Detect which cell encompasses the target text, then output its (x, y) center coordinate. 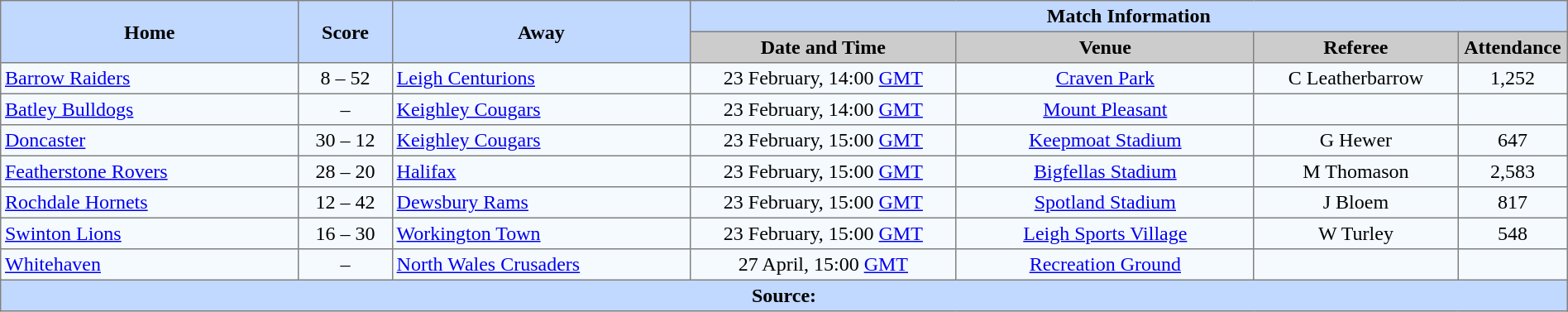
Craven Park (1105, 79)
Date and Time (823, 47)
Halifax (541, 171)
817 (1513, 203)
Attendance (1513, 47)
Home (150, 31)
W Turley (1355, 233)
Match Information (1128, 17)
Swinton Lions (150, 233)
Workington Town (541, 233)
Rochdale Hornets (150, 203)
Batley Bulldogs (150, 109)
30 – 12 (346, 141)
Keepmoat Stadium (1105, 141)
Doncaster (150, 141)
Leigh Sports Village (1105, 233)
548 (1513, 233)
647 (1513, 141)
Dewsbury Rams (541, 203)
M Thomason (1355, 171)
Barrow Raiders (150, 79)
Venue (1105, 47)
C Leatherbarrow (1355, 79)
2,583 (1513, 171)
Spotland Stadium (1105, 203)
12 – 42 (346, 203)
North Wales Crusaders (541, 265)
J Bloem (1355, 203)
27 April, 15:00 GMT (823, 265)
16 – 30 (346, 233)
G Hewer (1355, 141)
Score (346, 31)
8 – 52 (346, 79)
Away (541, 31)
Mount Pleasant (1105, 109)
Leigh Centurions (541, 79)
1,252 (1513, 79)
28 – 20 (346, 171)
Source: (784, 295)
Bigfellas Stadium (1105, 171)
Featherstone Rovers (150, 171)
Whitehaven (150, 265)
Referee (1355, 47)
Recreation Ground (1105, 265)
